Output the (X, Y) coordinate of the center of the cell containing the given text.  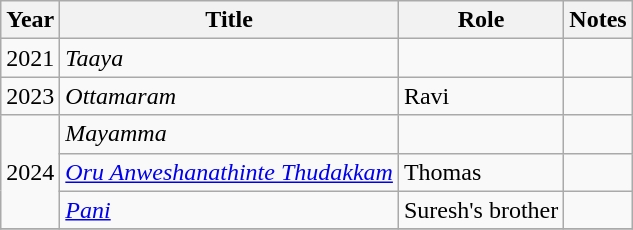
Title (230, 20)
2021 (30, 58)
Year (30, 20)
Ottamaram (230, 96)
Taaya (230, 58)
Role (480, 20)
2024 (30, 172)
2023 (30, 96)
Thomas (480, 172)
Pani (230, 210)
Oru Anweshanathinte Thudakkam (230, 172)
Suresh's brother (480, 210)
Ravi (480, 96)
Mayamma (230, 134)
Notes (598, 20)
